Determine the [X, Y] coordinate at the center of the cell enclosing the given text.  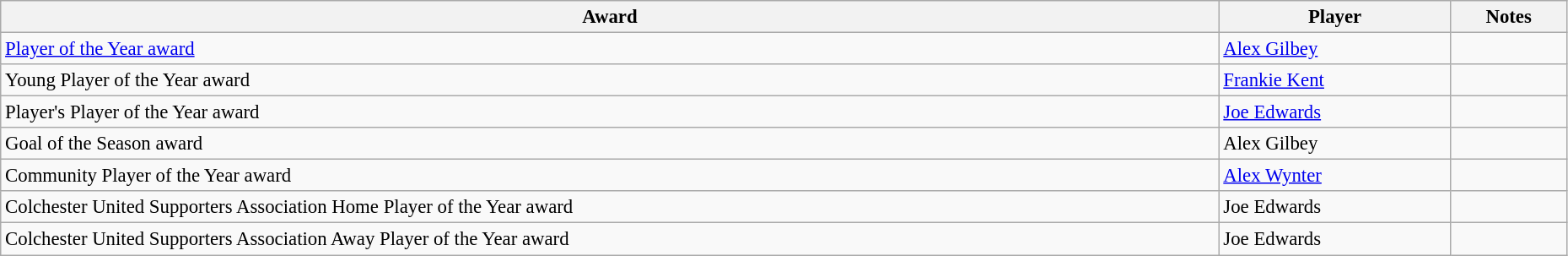
Colchester United Supporters Association Away Player of the Year award [610, 239]
Player's Player of the Year award [610, 112]
Young Player of the Year award [610, 80]
Colchester United Supporters Association Home Player of the Year award [610, 207]
Frankie Kent [1334, 80]
Community Player of the Year award [610, 176]
Player of the Year award [610, 49]
Alex Wynter [1334, 176]
Goal of the Season award [610, 144]
Award [610, 17]
Notes [1508, 17]
Player [1334, 17]
